Return [x, y] of the center of cell containing provided text 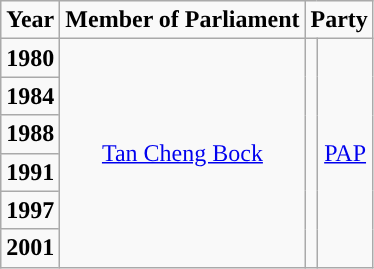
PAP [346, 153]
1980 [30, 58]
Tan Cheng Bock [182, 153]
1984 [30, 96]
1997 [30, 210]
1988 [30, 134]
Year [30, 20]
2001 [30, 248]
Party [339, 20]
1991 [30, 172]
Member of Parliament [182, 20]
